Return [X, Y] of the center of cell containing provided text 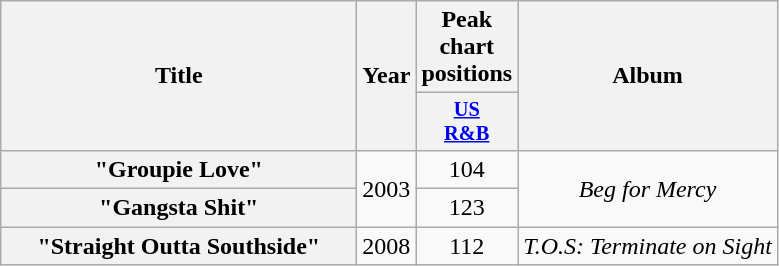
"Groupie Love" [179, 169]
Title [179, 76]
104 [467, 169]
123 [467, 208]
112 [467, 246]
Beg for Mercy [648, 188]
"Straight Outta Southside" [179, 246]
T.O.S: Terminate on Sight [648, 246]
Year [386, 76]
2008 [386, 246]
2003 [386, 188]
"Gangsta Shit" [179, 208]
USR&B [467, 122]
Peak chart positions [467, 47]
Album [648, 76]
